Identify which cell holds the provided text, then report its (x, y) central coordinate. 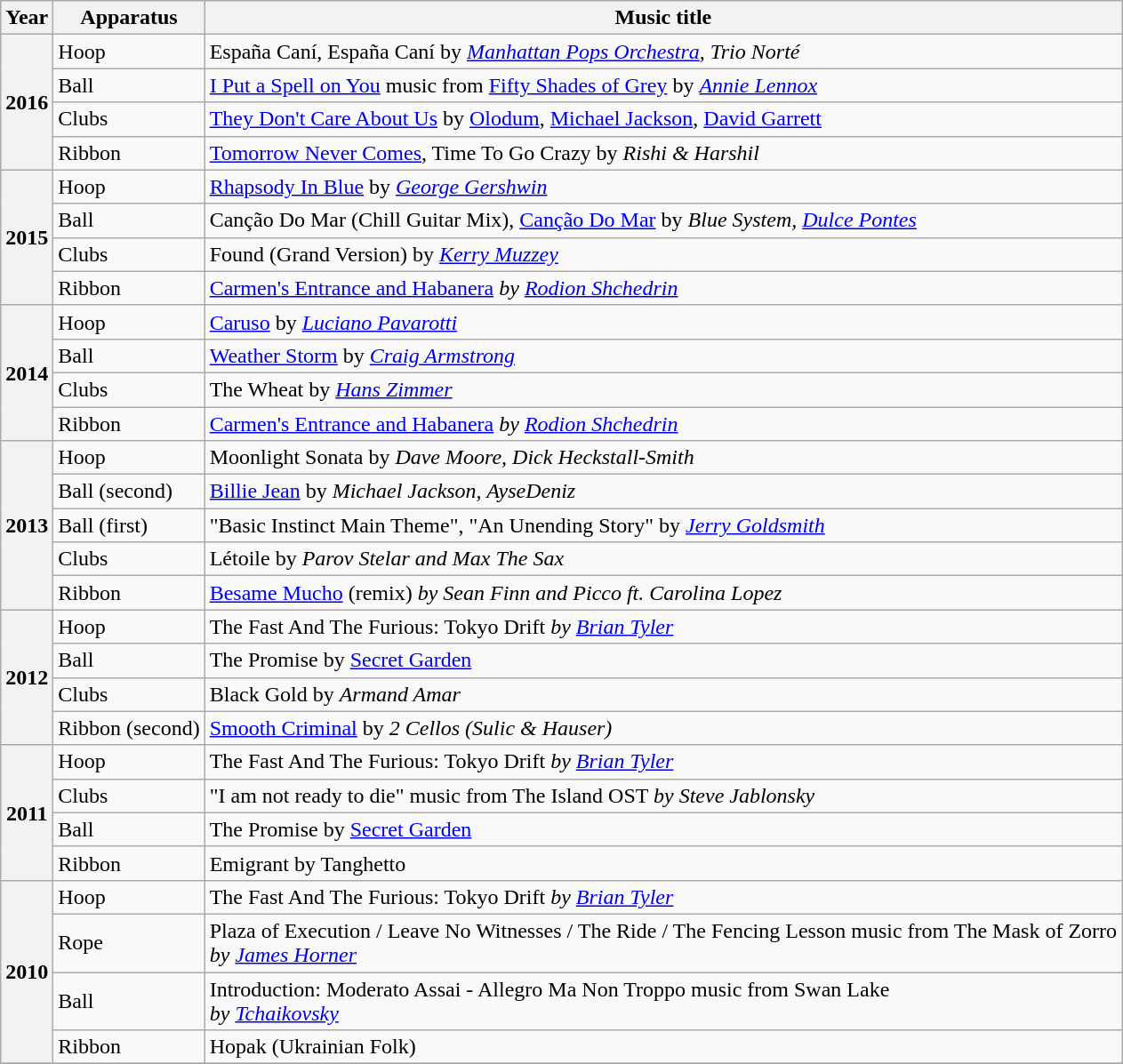
Caruso by Luciano Pavarotti (663, 322)
Tomorrow Never Comes, Time To Go Crazy by Rishi & Harshil (663, 153)
2010 (27, 972)
Introduction: Moderato Assai - Allegro Ma Non Troppo music from Swan Lake by Tchaikovsky (663, 1001)
They Don't Care About Us by Olodum, Michael Jackson, David Garrett (663, 119)
Weather Storm by Craig Armstrong (663, 356)
Emigrant by Tanghetto (663, 863)
Hopak (Ukrainian Folk) (663, 1047)
The Wheat by Hans Zimmer (663, 389)
2013 (27, 525)
2012 (27, 677)
Canção Do Mar (Chill Guitar Mix), Canção Do Mar by Blue System, Dulce Pontes (663, 220)
Ball (first) (129, 525)
Smooth Criminal by 2 Cellos (Sulic & Hauser) (663, 728)
Besame Mucho (remix) by Sean Finn and Picco ft. Carolina Lopez (663, 593)
2011 (27, 812)
Ribbon (second) (129, 728)
"Basic Instinct Main Theme", "An Unending Story" by Jerry Goldsmith (663, 525)
Létoile by Parov Stelar and Max The Sax (663, 559)
Music title (663, 18)
"I am not ready to die" music from The Island OST by Steve Jablonsky (663, 796)
I Put a Spell on You music from Fifty Shades of Grey by Annie Lennox (663, 85)
Ball (second) (129, 492)
Moonlight Sonata by Dave Moore, Dick Heckstall-Smith (663, 458)
Rope (129, 942)
Plaza of Execution / Leave No Witnesses / The Ride / The Fencing Lesson music from The Mask of Zorro by James Horner (663, 942)
Black Gold by Armand Amar (663, 694)
Year (27, 18)
2016 (27, 102)
Found (Grand Version) by Kerry Muzzey (663, 254)
2014 (27, 372)
Billie Jean by Michael Jackson, AyseDeniz (663, 492)
2015 (27, 237)
España Caní, España Caní by Manhattan Pops Orchestra, Trio Norté (663, 52)
Apparatus (129, 18)
Rhapsody In Blue by George Gershwin (663, 187)
